For the text-containing cell, return its midpoint in (x, y) coordinate format. 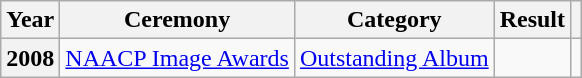
Year (30, 20)
Ceremony (178, 20)
Category (394, 20)
NAACP Image Awards (178, 58)
2008 (30, 58)
Outstanding Album (394, 58)
Result (532, 20)
